For the text-containing cell, return its midpoint in [X, Y] coordinate format. 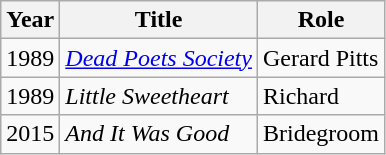
Year [30, 20]
And It Was Good [159, 134]
Role [320, 20]
2015 [30, 134]
Little Sweetheart [159, 96]
Bridegroom [320, 134]
Title [159, 20]
Dead Poets Society [159, 58]
Gerard Pitts [320, 58]
Richard [320, 96]
